Output the [x, y] coordinate of the center of the cell containing the given text.  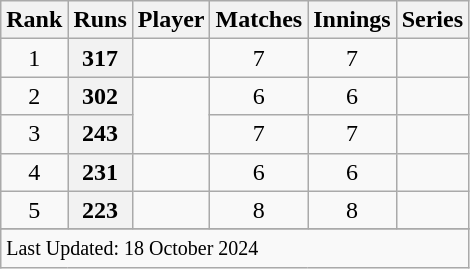
Matches [259, 20]
Innings [352, 20]
3 [34, 134]
Last Updated: 18 October 2024 [235, 248]
231 [100, 172]
302 [100, 96]
Rank [34, 20]
223 [100, 210]
2 [34, 96]
317 [100, 58]
Series [432, 20]
Runs [100, 20]
5 [34, 210]
Player [171, 20]
1 [34, 58]
4 [34, 172]
243 [100, 134]
